Identify which cell holds the provided text, then report its (X, Y) central coordinate. 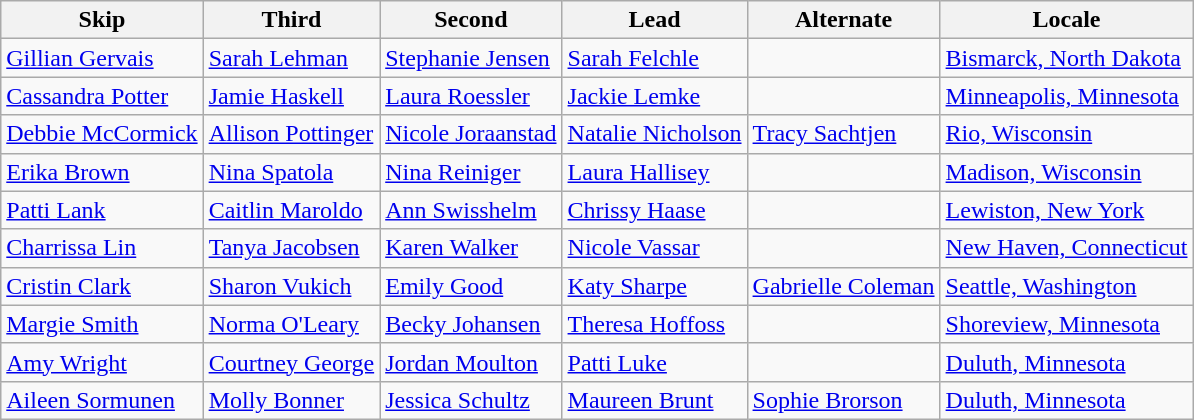
Nina Reiniger (471, 172)
Amy Wright (102, 362)
Charrissa Lin (102, 248)
Tracy Sachtjen (844, 134)
Tanya Jacobsen (292, 248)
Becky Johansen (471, 324)
Rio, Wisconsin (1066, 134)
Nina Spatola (292, 172)
Theresa Hoffoss (654, 324)
Cristin Clark (102, 286)
Allison Pottinger (292, 134)
Sarah Lehman (292, 58)
Lewiston, New York (1066, 210)
Molly Bonner (292, 400)
Laura Hallisey (654, 172)
Jamie Haskell (292, 96)
Nicole Vassar (654, 248)
Bismarck, North Dakota (1066, 58)
Jessica Schultz (471, 400)
Stephanie Jensen (471, 58)
Chrissy Haase (654, 210)
Aileen Sormunen (102, 400)
Ann Swisshelm (471, 210)
Patti Lank (102, 210)
Second (471, 20)
Gabrielle Coleman (844, 286)
Sophie Brorson (844, 400)
Locale (1066, 20)
Third (292, 20)
Maureen Brunt (654, 400)
Cassandra Potter (102, 96)
Emily Good (471, 286)
Laura Roessler (471, 96)
Shoreview, Minnesota (1066, 324)
Karen Walker (471, 248)
Madison, Wisconsin (1066, 172)
Alternate (844, 20)
Jordan Moulton (471, 362)
Lead (654, 20)
Minneapolis, Minnesota (1066, 96)
Norma O'Leary (292, 324)
Nicole Joraanstad (471, 134)
Margie Smith (102, 324)
Debbie McCormick (102, 134)
Seattle, Washington (1066, 286)
Sarah Felchle (654, 58)
Skip (102, 20)
Courtney George (292, 362)
Sharon Vukich (292, 286)
Katy Sharpe (654, 286)
Caitlin Maroldo (292, 210)
Jackie Lemke (654, 96)
Natalie Nicholson (654, 134)
Gillian Gervais (102, 58)
Patti Luke (654, 362)
Erika Brown (102, 172)
New Haven, Connecticut (1066, 248)
